Find where the given text appears and provide that cell's center as [x, y] coordinate. 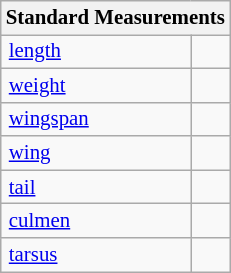
wing [96, 153]
weight [96, 85]
wingspan [96, 119]
tarsus [96, 255]
Standard Measurements [116, 18]
tail [96, 187]
culmen [96, 221]
length [96, 51]
